Find where the given text appears and provide that cell's center as (x, y) coordinate. 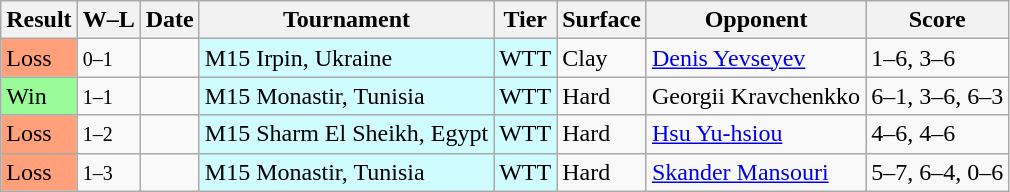
1–3 (108, 172)
5–7, 6–4, 0–6 (938, 172)
Surface (602, 20)
Hsu Yu-hsiou (756, 134)
Score (938, 20)
Win (39, 96)
Clay (602, 58)
Skander Mansouri (756, 172)
1–6, 3–6 (938, 58)
1–2 (108, 134)
M15 Irpin, Ukraine (346, 58)
Tier (526, 20)
Opponent (756, 20)
Date (170, 20)
1–1 (108, 96)
W–L (108, 20)
6–1, 3–6, 6–3 (938, 96)
0–1 (108, 58)
Result (39, 20)
Tournament (346, 20)
M15 Sharm El Sheikh, Egypt (346, 134)
Georgii Kravchenkko (756, 96)
Denis Yevseyev (756, 58)
4–6, 4–6 (938, 134)
